Output the [X, Y] coordinate of the center of the cell containing the given text.  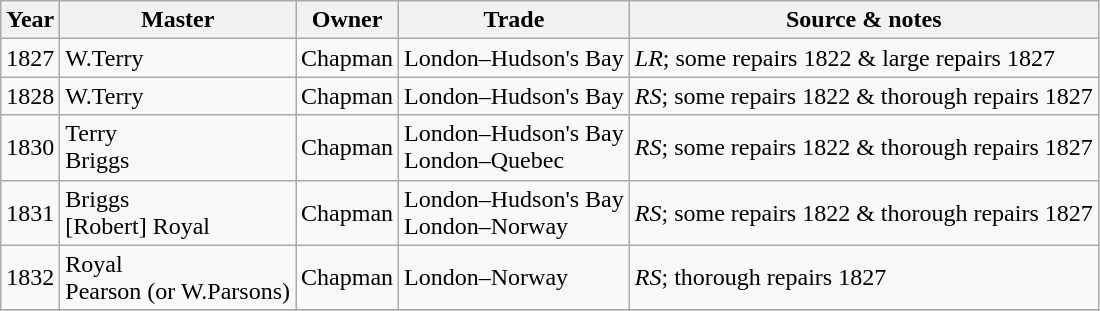
Owner [348, 20]
RS; thorough repairs 1827 [864, 278]
1830 [30, 148]
1827 [30, 58]
TerryBriggs [178, 148]
Source & notes [864, 20]
1828 [30, 96]
1831 [30, 212]
Trade [514, 20]
London–Hudson's BayLondon–Quebec [514, 148]
RoyalPearson (or W.Parsons) [178, 278]
1832 [30, 278]
LR; some repairs 1822 & large repairs 1827 [864, 58]
Year [30, 20]
London–Norway [514, 278]
Master [178, 20]
London–Hudson's BayLondon–Norway [514, 212]
Briggs[Robert] Royal [178, 212]
